Pinpoint the cell where the given text exists, returning its [x, y] midpoint coordinate. 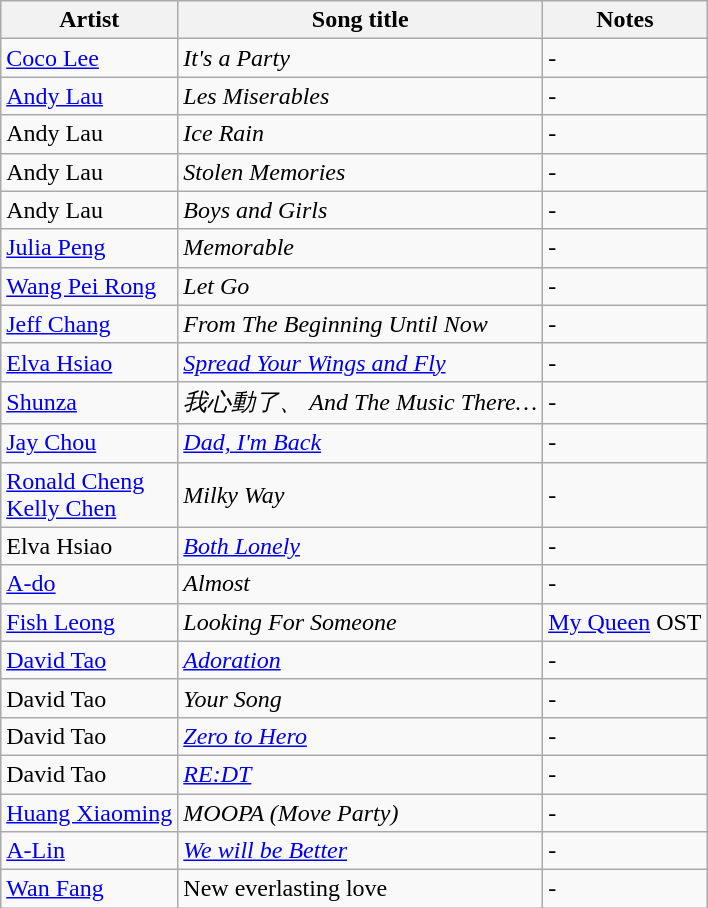
Memorable [360, 248]
Huang Xiaoming [90, 813]
RE:DT [360, 774]
Song title [360, 20]
Almost [360, 584]
Julia Peng [90, 248]
Shunza [90, 402]
Coco Lee [90, 58]
Let Go [360, 286]
From The Beginning Until Now [360, 324]
Fish Leong [90, 622]
Both Lonely [360, 546]
Wang Pei Rong [90, 286]
A-Lin [90, 851]
Milky Way [360, 494]
我心動了、 And The Music There… [360, 402]
Jay Chou [90, 443]
Artist [90, 20]
Spread Your Wings and Fly [360, 362]
We will be Better [360, 851]
Ronald ChengKelly Chen [90, 494]
Notes [625, 20]
Wan Fang [90, 889]
It's a Party [360, 58]
Jeff Chang [90, 324]
New everlasting love [360, 889]
Your Song [360, 698]
Adoration [360, 660]
MOOPA (Move Party) [360, 813]
A-do [90, 584]
Boys and Girls [360, 210]
Dad, I'm Back [360, 443]
My Queen OST [625, 622]
Zero to Hero [360, 736]
Looking For Someone [360, 622]
Stolen Memories [360, 172]
Ice Rain [360, 134]
Les Miserables [360, 96]
